Detect which cell encompasses the target text, then output its [x, y] center coordinate. 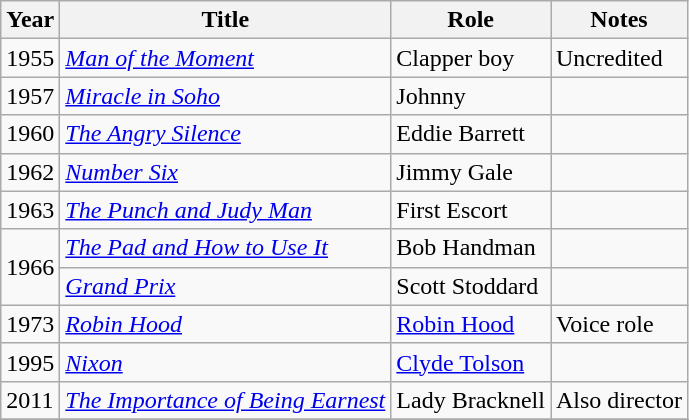
Jimmy Gale [471, 172]
Number Six [226, 172]
1962 [30, 172]
1955 [30, 58]
Nixon [226, 362]
1995 [30, 362]
Voice role [618, 324]
Year [30, 20]
The Angry Silence [226, 134]
Eddie Barrett [471, 134]
Role [471, 20]
1966 [30, 267]
The Importance of Being Earnest [226, 400]
The Punch and Judy Man [226, 210]
1963 [30, 210]
First Escort [471, 210]
Clapper boy [471, 58]
Notes [618, 20]
Bob Handman [471, 248]
Title [226, 20]
The Pad and How to Use It [226, 248]
Man of the Moment [226, 58]
1973 [30, 324]
1957 [30, 96]
Scott Stoddard [471, 286]
Uncredited [618, 58]
Grand Prix [226, 286]
1960 [30, 134]
Lady Bracknell [471, 400]
Also director [618, 400]
Johnny [471, 96]
Miracle in Soho [226, 96]
2011 [30, 400]
Clyde Tolson [471, 362]
